Provide the [X, Y] coordinate of the cell's center where the given text is located.  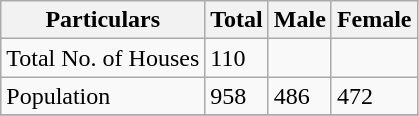
Population [103, 96]
472 [374, 96]
Male [300, 20]
110 [237, 58]
Total [237, 20]
Total No. of Houses [103, 58]
958 [237, 96]
Particulars [103, 20]
486 [300, 96]
Female [374, 20]
